Capture the cell that displays the provided text and extract its [X, Y] central coordinate. 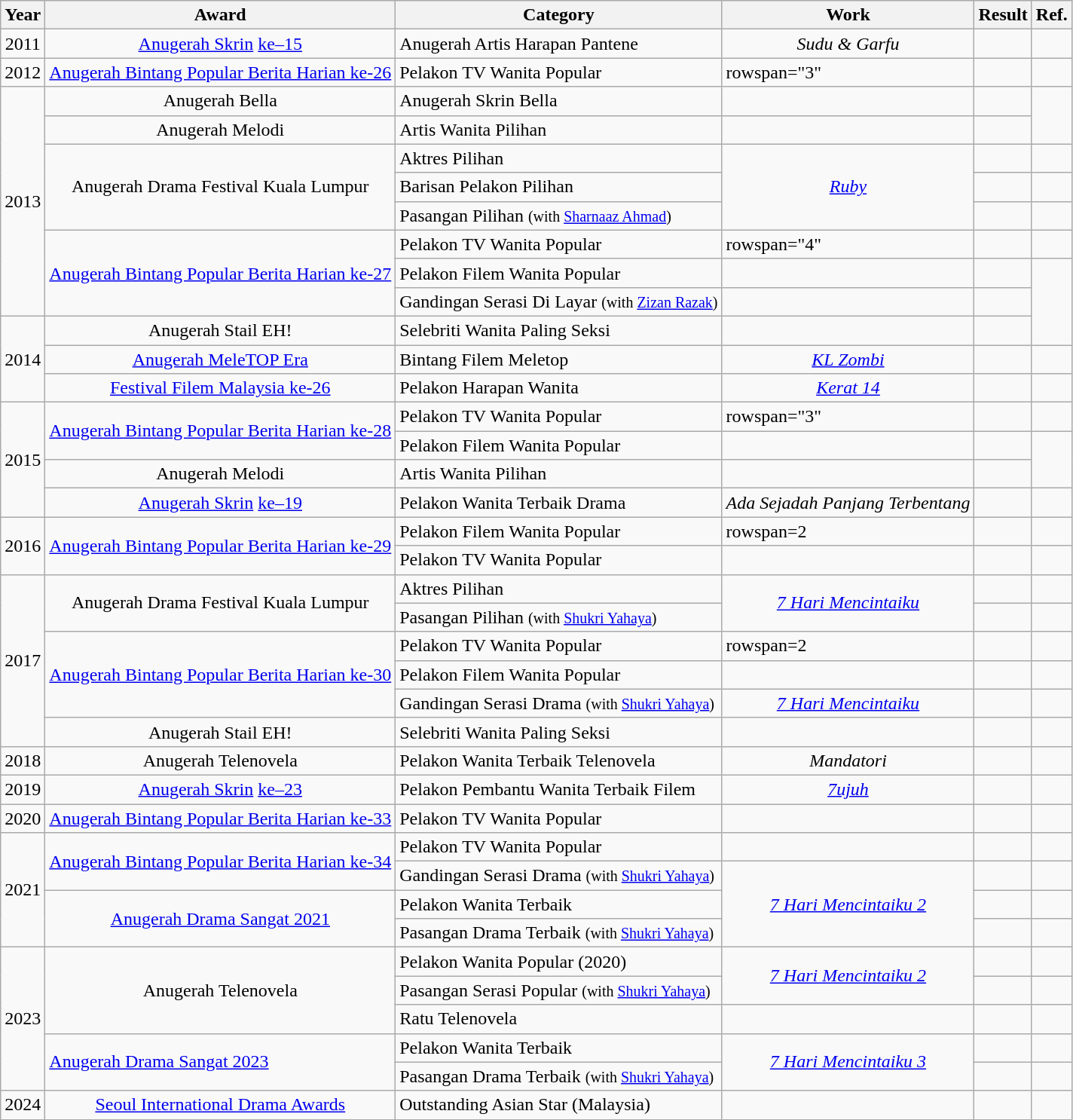
Sudu & Garfu [848, 44]
Kerat 14 [848, 388]
2014 [23, 359]
Pelakon Pembantu Wanita Terbaik Filem [559, 789]
Anugerah Bintang Popular Berita Harian ke-29 [220, 546]
Pelakon Wanita Terbaik Drama [559, 503]
Ref. [1052, 15]
Gandingan Serasi Di Layar (with Zizan Razak) [559, 301]
Anugerah Bintang Popular Berita Harian ke-33 [220, 818]
Anugerah Skrin Bella [559, 101]
Pasangan Pilihan (with Sharnaaz Ahmad) [559, 216]
Work [848, 15]
Seoul International Drama Awards [220, 1105]
2018 [23, 760]
Pasangan Serasi Popular (with Shukri Yahaya) [559, 990]
KL Zombi [848, 360]
2015 [23, 460]
Award [220, 15]
Anugerah Skrin ke–23 [220, 789]
2020 [23, 818]
Anugerah Drama Sangat 2023 [220, 1062]
2019 [23, 789]
Anugerah Bella [220, 101]
Pelakon Wanita Popular (2020) [559, 962]
Anugerah Drama Sangat 2021 [220, 919]
Anugerah Artis Harapan Pantene [559, 44]
Year [23, 15]
2011 [23, 44]
Anugerah Skrin ke–19 [220, 503]
2017 [23, 660]
Bintang Filem Meletop [559, 360]
Anugerah MeleTOP Era [220, 360]
Anugerah Bintang Popular Berita Harian ke-30 [220, 675]
2013 [23, 201]
Anugerah Bintang Popular Berita Harian ke-26 [220, 72]
Result [1003, 15]
Barisan Pelakon Pilihan [559, 187]
2023 [23, 1019]
2012 [23, 72]
Festival Filem Malaysia ke-26 [220, 388]
7 Hari Mencintaiku 3 [848, 1062]
Ada Sejadah Panjang Terbentang [848, 503]
Outstanding Asian Star (Malaysia) [559, 1105]
Ruby [848, 187]
Pelakon Harapan Wanita [559, 388]
Pasangan Pilihan (with Shukri Yahaya) [559, 617]
Category [559, 15]
2024 [23, 1105]
Anugerah Bintang Popular Berita Harian ke-28 [220, 431]
rowspan="4" [848, 244]
Anugerah Skrin ke–15 [220, 44]
2016 [23, 546]
Anugerah Bintang Popular Berita Harian ke-27 [220, 273]
2021 [23, 890]
7ujuh [848, 789]
Anugerah Bintang Popular Berita Harian ke-34 [220, 861]
Pelakon Wanita Terbaik Telenovela [559, 760]
Mandatori [848, 760]
Ratu Telenovela [559, 1019]
